Identify which cell holds the provided text, then report its (x, y) central coordinate. 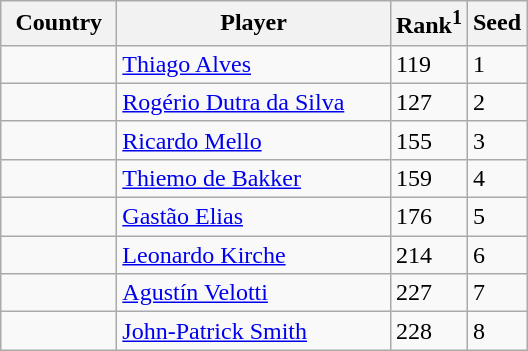
Leonardo Kirche (254, 255)
Rank1 (428, 24)
Thiago Alves (254, 64)
2 (496, 102)
Ricardo Mello (254, 140)
227 (428, 293)
3 (496, 140)
119 (428, 64)
5 (496, 217)
159 (428, 178)
1 (496, 64)
127 (428, 102)
Rogério Dutra da Silva (254, 102)
Country (59, 24)
155 (428, 140)
Seed (496, 24)
Gastão Elias (254, 217)
Thiemo de Bakker (254, 178)
7 (496, 293)
228 (428, 331)
6 (496, 255)
8 (496, 331)
4 (496, 178)
Player (254, 24)
John-Patrick Smith (254, 331)
214 (428, 255)
Agustín Velotti (254, 293)
176 (428, 217)
